Provide the [X, Y] coordinate of the cell's center where the given text is located.  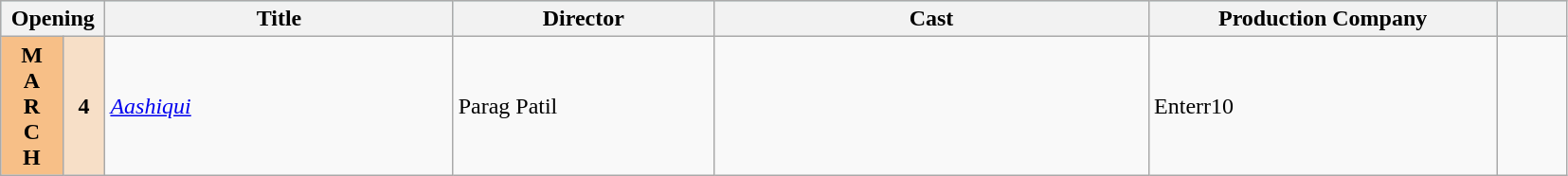
Cast [930, 19]
Parag Patil [584, 106]
MARCH [32, 106]
Enterr10 [1323, 106]
Director [584, 19]
Opening [53, 19]
Aashiqui [279, 106]
Production Company [1323, 19]
4 [83, 106]
Title [279, 19]
